Capture the cell that displays the provided text and extract its [x, y] central coordinate. 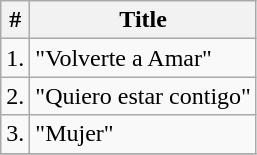
2. [16, 96]
"Quiero estar contigo" [144, 96]
3. [16, 134]
"Mujer" [144, 134]
1. [16, 58]
# [16, 20]
"Volverte a Amar" [144, 58]
Title [144, 20]
